Provide the (X, Y) coordinate of the cell's center where the given text is located.  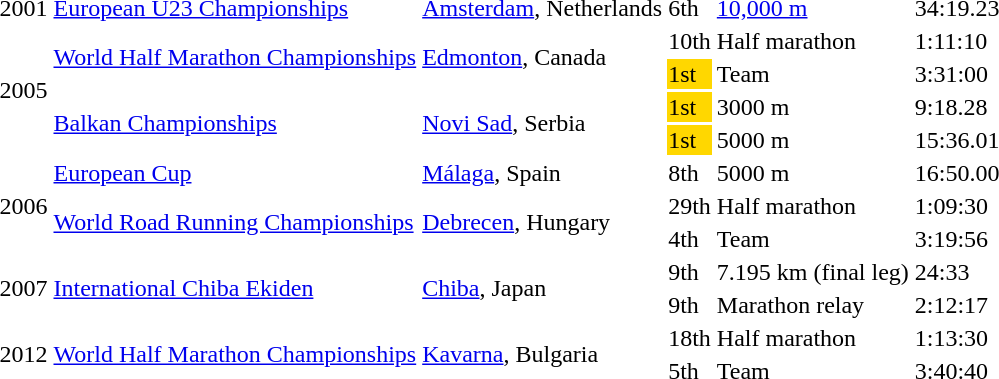
Balkan Championships (235, 124)
Málaga, Spain (542, 173)
18th (690, 338)
8th (690, 173)
Marathon relay (812, 305)
3000 m (812, 107)
10th (690, 41)
Edmonton, Canada (542, 58)
Chiba, Japan (542, 288)
7.195 km (final leg) (812, 272)
Debrecen, Hungary (542, 222)
International Chiba Ekiden (235, 288)
European Cup (235, 173)
World Half Marathon Championships (235, 58)
Novi Sad, Serbia (542, 124)
World Road Running Championships (235, 222)
4th (690, 239)
29th (690, 206)
